Extract the (x, y) coordinate from the center of the cell holding the provided text.  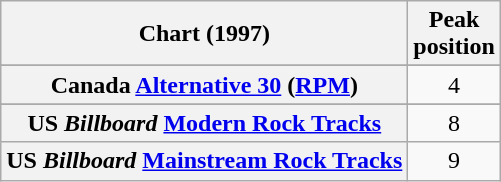
US Billboard Mainstream Rock Tracks (204, 161)
Peakposition (454, 34)
9 (454, 161)
US Billboard Modern Rock Tracks (204, 123)
Canada Alternative 30 (RPM) (204, 85)
4 (454, 85)
Chart (1997) (204, 34)
8 (454, 123)
